Capture the cell that displays the provided text and extract its [X, Y] central coordinate. 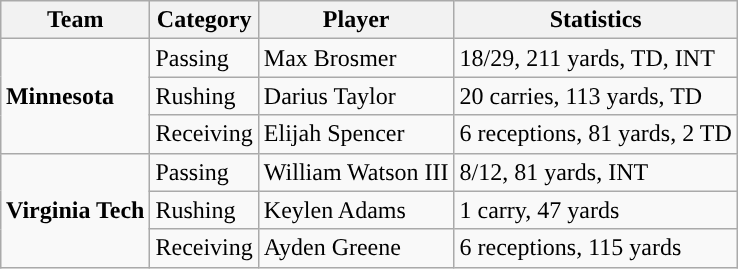
6 receptions, 81 yards, 2 TD [596, 134]
Virginia Tech [75, 210]
Statistics [596, 20]
Elijah Spencer [356, 134]
Ayden Greene [356, 248]
Category [204, 20]
1 carry, 47 yards [596, 210]
William Watson III [356, 172]
Player [356, 20]
Team [75, 20]
8/12, 81 yards, INT [596, 172]
18/29, 211 yards, TD, INT [596, 58]
Keylen Adams [356, 210]
Max Brosmer [356, 58]
Darius Taylor [356, 96]
20 carries, 113 yards, TD [596, 96]
Minnesota [75, 96]
6 receptions, 115 yards [596, 248]
